Pinpoint the cell where the given text exists, returning its (x, y) midpoint coordinate. 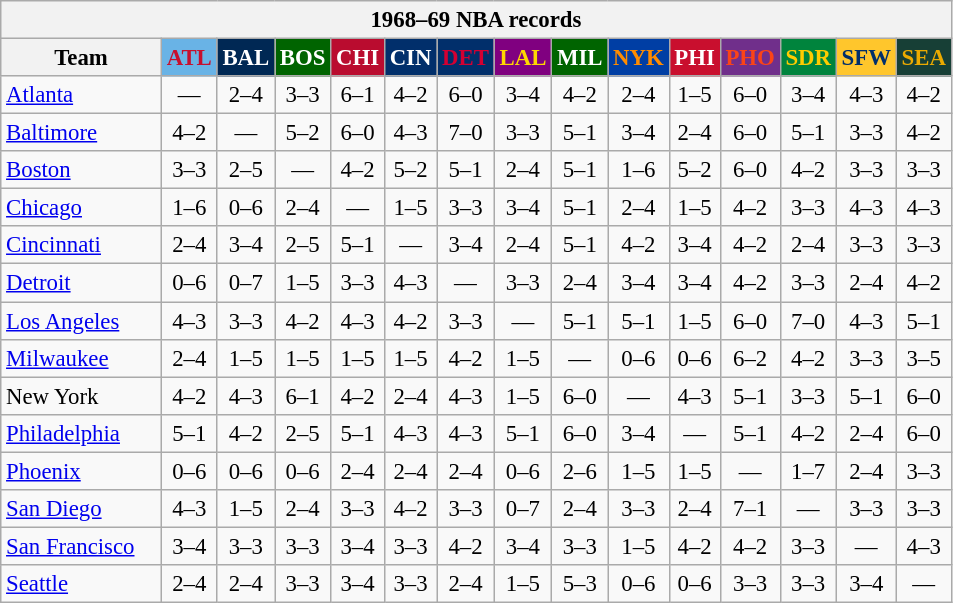
LAL (522, 58)
DET (466, 58)
CHI (358, 58)
Team (82, 58)
Los Angeles (82, 321)
6–2 (750, 358)
BAL (246, 58)
Baltimore (82, 133)
San Francisco (82, 546)
MIL (580, 58)
5–3 (580, 584)
Seattle (82, 584)
Detroit (82, 283)
Chicago (82, 208)
NYK (638, 58)
1–7 (808, 471)
SFW (866, 58)
CIN (410, 58)
PHO (750, 58)
BOS (303, 58)
San Diego (82, 509)
Boston (82, 170)
PHI (694, 58)
ATL (189, 58)
SEA (924, 58)
2–6 (580, 471)
Cincinnati (82, 245)
Milwaukee (82, 358)
Phoenix (82, 471)
Atlanta (82, 95)
3–5 (924, 358)
1968–69 NBA records (476, 20)
Philadelphia (82, 433)
7–1 (750, 509)
New York (82, 396)
SDR (808, 58)
